Output the [x, y] coordinate of the center of the cell containing the given text.  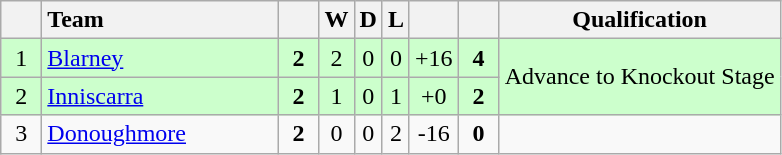
W [336, 20]
Advance to Knockout Stage [640, 77]
D [368, 20]
Blarney [160, 58]
Donoughmore [160, 134]
Qualification [640, 20]
3 [22, 134]
+0 [434, 96]
Team [160, 20]
-16 [434, 134]
+16 [434, 58]
L [396, 20]
Inniscarra [160, 96]
4 [478, 58]
